Scan for the cell matching the given text and deliver its [X, Y] coordinate at center. 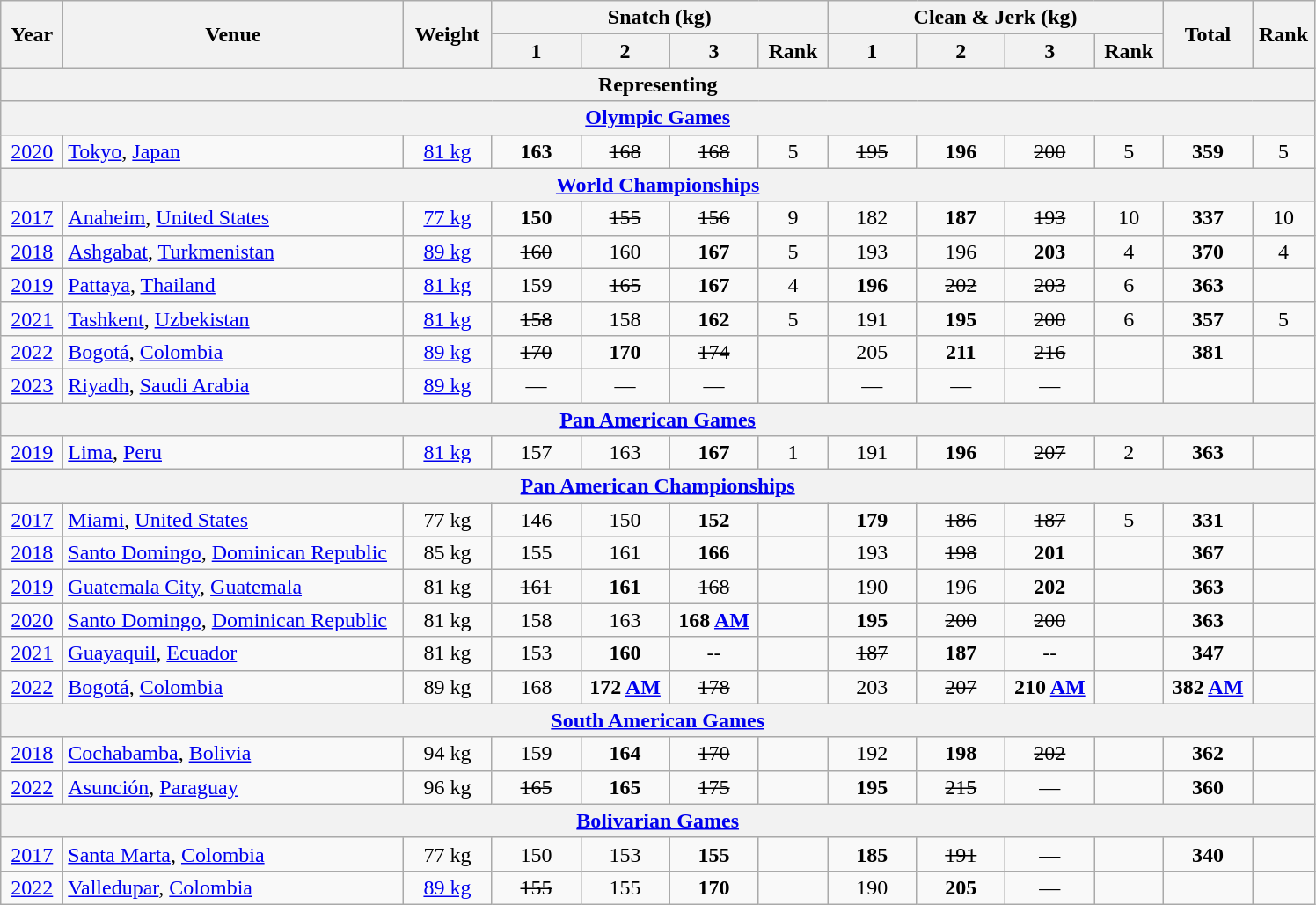
186 [961, 520]
2023 [32, 385]
Weight [447, 34]
211 [961, 352]
179 [873, 520]
Asunción, Paraguay [233, 787]
370 [1207, 252]
Guayaquil, Ecuador [233, 653]
215 [961, 787]
178 [714, 687]
Lima, Peru [233, 453]
World Championships [658, 185]
Snatch (kg) [660, 18]
Pan American Games [658, 420]
162 [714, 318]
Ashgabat, Turkmenistan [233, 252]
168 AM [714, 620]
Year [32, 34]
Tokyo, Japan [233, 151]
175 [714, 787]
Bolivarian Games [658, 821]
347 [1207, 653]
Miami, United States [233, 520]
Valledupar, Colombia [233, 887]
157 [537, 453]
156 [714, 218]
185 [873, 854]
Riyadh, Saudi Arabia [233, 385]
96 kg [447, 787]
Clean & Jerk (kg) [996, 18]
362 [1207, 754]
381 [1207, 352]
85 kg [447, 553]
182 [873, 218]
Tashkent, Uzbekistan [233, 318]
166 [714, 553]
192 [873, 754]
174 [714, 352]
337 [1207, 218]
357 [1207, 318]
146 [537, 520]
South American Games [658, 720]
360 [1207, 787]
Pattaya, Thailand [233, 285]
Cochabamba, Bolivia [233, 754]
382 AM [1207, 687]
172 AM [625, 687]
94 kg [447, 754]
Pan American Championships [658, 486]
367 [1207, 553]
Representing [658, 84]
340 [1207, 854]
Venue [233, 34]
164 [625, 754]
359 [1207, 151]
Anaheim, United States [233, 218]
210 AM [1050, 687]
Olympic Games [658, 118]
201 [1050, 553]
331 [1207, 520]
152 [714, 520]
Total [1207, 34]
Guatemala City, Guatemala [233, 587]
Santa Marta, Colombia [233, 854]
216 [1050, 352]
9 [793, 218]
